Provide the [x, y] coordinate of the cell's center where the given text is located.  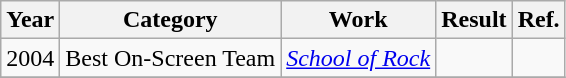
Work [358, 20]
Year [30, 20]
Result [474, 20]
School of Rock [358, 58]
Best On-Screen Team [170, 58]
Ref. [538, 20]
2004 [30, 58]
Category [170, 20]
